Search for the cell housing the specified text and yield its (x, y) center coordinate. 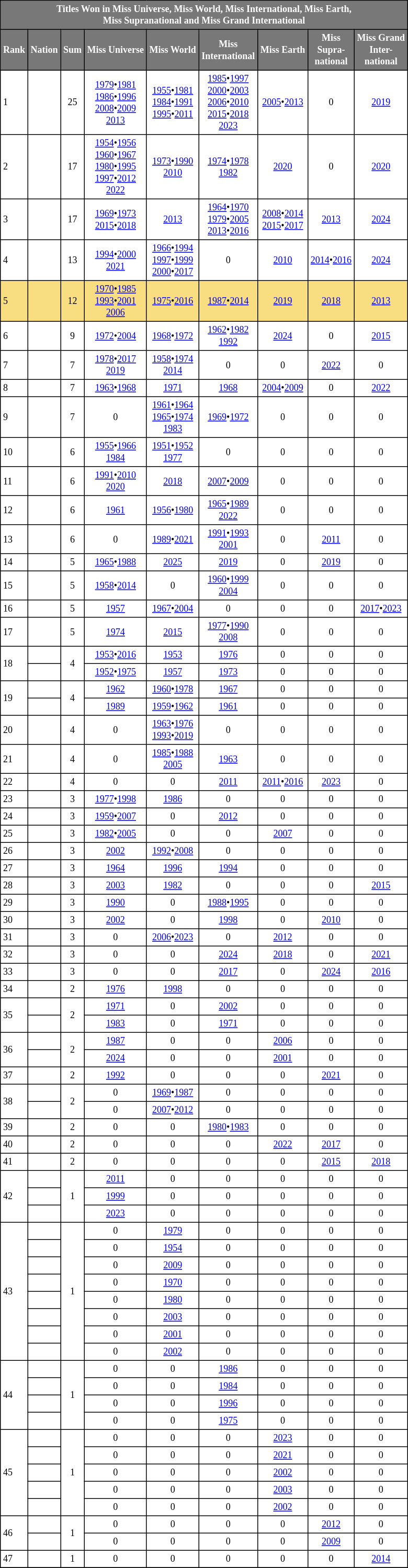
11 (15, 481)
1977•1998 (115, 799)
1952•1975 (115, 672)
1964 (115, 868)
1975•2016 (173, 301)
1968•1972 (173, 336)
2006•2023 (173, 938)
26 (15, 851)
Miss Universe (115, 50)
41 (15, 1161)
42 (15, 1196)
1963•1968 (115, 388)
1959•2007 (115, 816)
1970•19851993•20012006 (115, 301)
18 (15, 663)
2016 (381, 972)
1973•19902010 (173, 166)
1980•1983 (228, 1127)
Nation (44, 50)
1970 (173, 1283)
47 (15, 1559)
10 (15, 452)
2025 (173, 562)
34 (15, 989)
1988•1995 (228, 903)
1982•2005 (115, 834)
2017•2023 (381, 609)
32 (15, 954)
1978•20172019 (115, 365)
Miss World (173, 50)
2014 (381, 1559)
1955•19811984•19911995•2011 (173, 103)
45 (15, 1472)
1999 (115, 1196)
2014•2016 (332, 260)
21 (15, 759)
1969•1987 (173, 1092)
2004•2009 (283, 388)
43 (15, 1291)
1968 (228, 388)
1953 (173, 655)
1958•1974 2014 (173, 365)
Miss GrandInter-national (381, 50)
24 (15, 816)
44 (15, 1395)
1969•19732015•2018 (115, 219)
1963•19761993•2019 (173, 730)
1962•19821992 (228, 336)
1990 (115, 903)
1963 (228, 759)
1974 (115, 632)
28 (15, 885)
38 (15, 1101)
29 (15, 903)
1992•2008 (173, 851)
2007•2009 (228, 481)
2007 (283, 834)
40 (15, 1145)
MissSupra-national (332, 50)
Sum (73, 50)
1972•2004 (115, 336)
1984 (228, 1386)
36 (15, 1050)
1962 (115, 690)
1982 (173, 885)
1967 (228, 690)
8 (15, 388)
1961•19641965•19741983 (173, 417)
1956•1980 (173, 510)
35 (15, 1015)
1964•19701979•20052013•2016 (228, 219)
1987•2014 (228, 301)
27 (15, 868)
2005•2013 (283, 103)
1967•2004 (173, 609)
1979 (173, 1231)
16 (15, 609)
Rank (15, 50)
1985•19882005 (173, 759)
22 (15, 782)
1966•19941997•19992000•2017 (173, 260)
2007•2012 (173, 1110)
1987 (115, 1041)
1983 (115, 1023)
1985•19972000•20032006•20102015•20182023 (228, 103)
15 (15, 585)
1991•19932001 (228, 539)
1965•19892022 (228, 510)
1965•1988 (115, 562)
2008•20142015•2017 (283, 219)
20 (15, 730)
23 (15, 799)
30 (15, 920)
1980 (173, 1300)
Titles Won in Miss Universe, Miss World, Miss International, Miss Earth, Miss Supranational and Miss Grand International (204, 15)
1951•19521977 (173, 452)
1960•19992004 (228, 585)
1989•2021 (173, 539)
1979•19811986•19962008•20092013 (115, 103)
1973 (228, 672)
46 (15, 1533)
1977•19902008 (228, 632)
1959•1962 (173, 706)
1954 (173, 1248)
1994•20002021 (115, 260)
1991•20102020 (115, 481)
1989 (115, 706)
1974•19781982 (228, 166)
1992 (115, 1076)
14 (15, 562)
1958•2014 (115, 585)
1954•19561960•19671980•19951997•20122022 (115, 166)
1953•2016 (115, 655)
1955•19661984 (115, 452)
39 (15, 1127)
1975 (228, 1421)
Miss Earth (283, 50)
19 (15, 698)
2011•2016 (283, 782)
2006 (283, 1041)
1969•1972 (228, 417)
1960•1978 (173, 690)
31 (15, 938)
MissInternational (228, 50)
1994 (228, 868)
33 (15, 972)
37 (15, 1076)
